Scan for the cell matching the given text and deliver its (X, Y) coordinate at center. 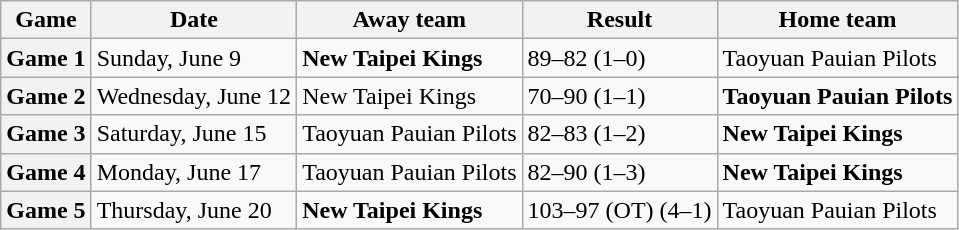
Game 5 (46, 210)
103–97 (OT) (4–1) (620, 210)
Date (194, 20)
Game 3 (46, 134)
Game 2 (46, 96)
Game 4 (46, 172)
Game 1 (46, 58)
70–90 (1–1) (620, 96)
Thursday, June 20 (194, 210)
Sunday, June 9 (194, 58)
Wednesday, June 12 (194, 96)
Game (46, 20)
Saturday, June 15 (194, 134)
82–90 (1–3) (620, 172)
Away team (410, 20)
Result (620, 20)
Monday, June 17 (194, 172)
Home team (838, 20)
89–82 (1–0) (620, 58)
82–83 (1–2) (620, 134)
